Return (x, y) of the center of cell containing provided text 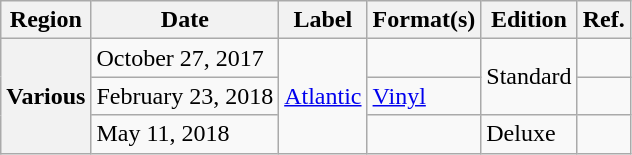
Edition (529, 20)
Ref. (604, 20)
February 23, 2018 (185, 96)
Deluxe (529, 134)
Standard (529, 77)
May 11, 2018 (185, 134)
Format(s) (424, 20)
Various (46, 96)
Label (323, 20)
Atlantic (323, 96)
Region (46, 20)
October 27, 2017 (185, 58)
Vinyl (424, 96)
Date (185, 20)
